Find where the given text appears and provide that cell's center as (X, Y) coordinate. 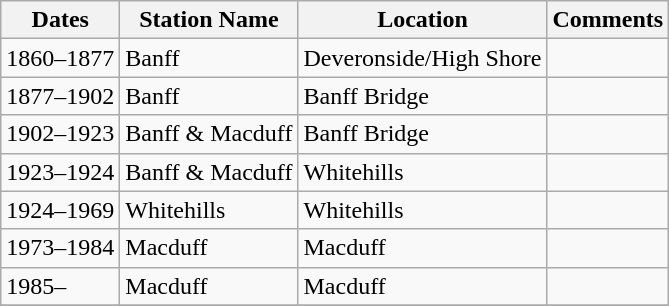
Comments (608, 20)
1877–1902 (60, 96)
1973–1984 (60, 248)
Station Name (209, 20)
1902–1923 (60, 134)
1860–1877 (60, 58)
1924–1969 (60, 210)
1923–1924 (60, 172)
Dates (60, 20)
Deveronside/High Shore (422, 58)
1985– (60, 286)
Location (422, 20)
